Provide the (X, Y) coordinate of the cell's center where the given text is located.  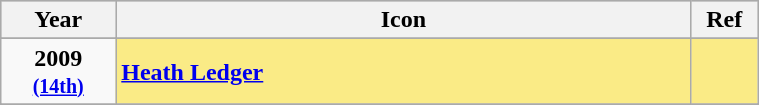
Heath Ledger (404, 72)
Icon (404, 20)
2009 (14th) (58, 72)
Year (58, 20)
Ref (724, 20)
